From the cell containing the given text, extract its center point as [x, y] coordinate. 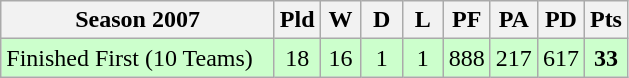
D [382, 20]
PA [514, 20]
33 [606, 58]
Season 2007 [138, 20]
L [422, 20]
18 [297, 58]
W [340, 20]
Finished First (10 Teams) [138, 58]
888 [466, 58]
16 [340, 58]
617 [560, 58]
PD [560, 20]
217 [514, 58]
Pts [606, 20]
Pld [297, 20]
PF [466, 20]
